Capture the cell that displays the provided text and extract its (x, y) central coordinate. 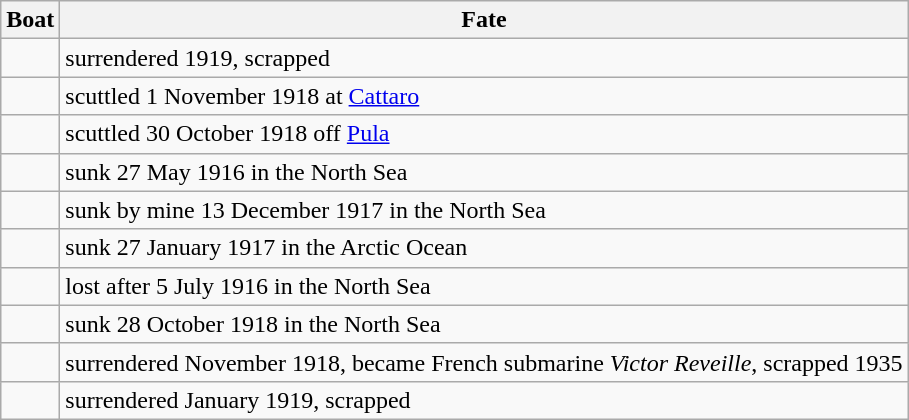
sunk 28 October 1918 in the North Sea (484, 324)
surrendered January 1919, scrapped (484, 400)
sunk by mine 13 December 1917 in the North Sea (484, 210)
Fate (484, 20)
surrendered November 1918, became French submarine Victor Reveille, scrapped 1935 (484, 362)
lost after 5 July 1916 in the North Sea (484, 286)
sunk 27 May 1916 in the North Sea (484, 172)
scuttled 1 November 1918 at Cattaro (484, 96)
scuttled 30 October 1918 off Pula (484, 134)
surrendered 1919, scrapped (484, 58)
Boat (30, 20)
sunk 27 January 1917 in the Arctic Ocean (484, 248)
